Detect which cell encompasses the target text, then output its [X, Y] center coordinate. 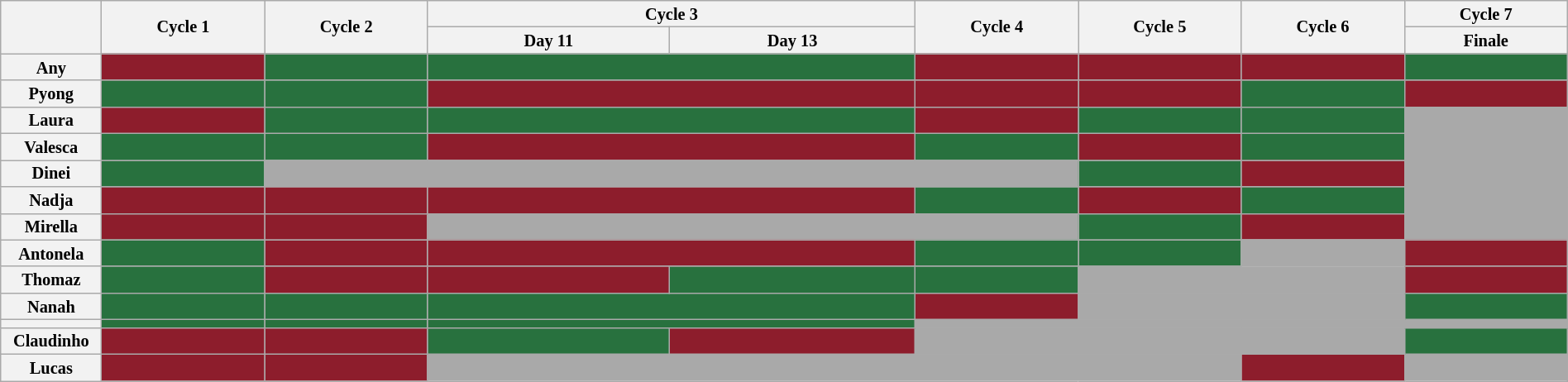
Dinei [51, 173]
Day 11 [548, 40]
Lucas [51, 367]
Thomaz [51, 279]
Cycle 4 [997, 26]
Mirella [51, 227]
Antonela [51, 253]
Day 13 [792, 40]
Laura [51, 120]
Cycle 7 [1485, 13]
Pyong [51, 93]
Cycle 5 [1159, 26]
Valesca [51, 146]
Cycle 3 [672, 13]
Nanah [51, 306]
Cycle 6 [1323, 26]
Cycle 2 [346, 26]
Any [51, 67]
Finale [1485, 40]
Cycle 1 [184, 26]
Nadja [51, 199]
Claudinho [51, 341]
